Capture the cell that displays the provided text and extract its (x, y) central coordinate. 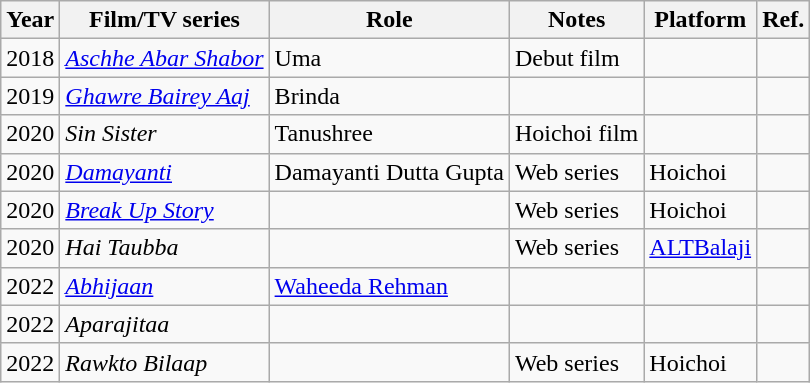
Film/TV series (164, 20)
2019 (30, 96)
Abhijaan (164, 286)
Break Up Story (164, 210)
Waheeda Rehman (389, 286)
Platform (700, 20)
Tanushree (389, 134)
2018 (30, 58)
Rawkto Bilaap (164, 362)
Damayanti (164, 172)
Aschhe Abar Shabor (164, 58)
Year (30, 20)
Brinda (389, 96)
Role (389, 20)
Notes (576, 20)
Hai Taubba (164, 248)
Aparajitaa (164, 324)
Uma (389, 58)
Sin Sister (164, 134)
Damayanti Dutta Gupta (389, 172)
Ghawre Bairey Aaj (164, 96)
Debut film (576, 58)
Ref. (784, 20)
Hoichoi film (576, 134)
ALTBalaji (700, 248)
